Extract the [x, y] coordinate from the center of the cell holding the provided text.  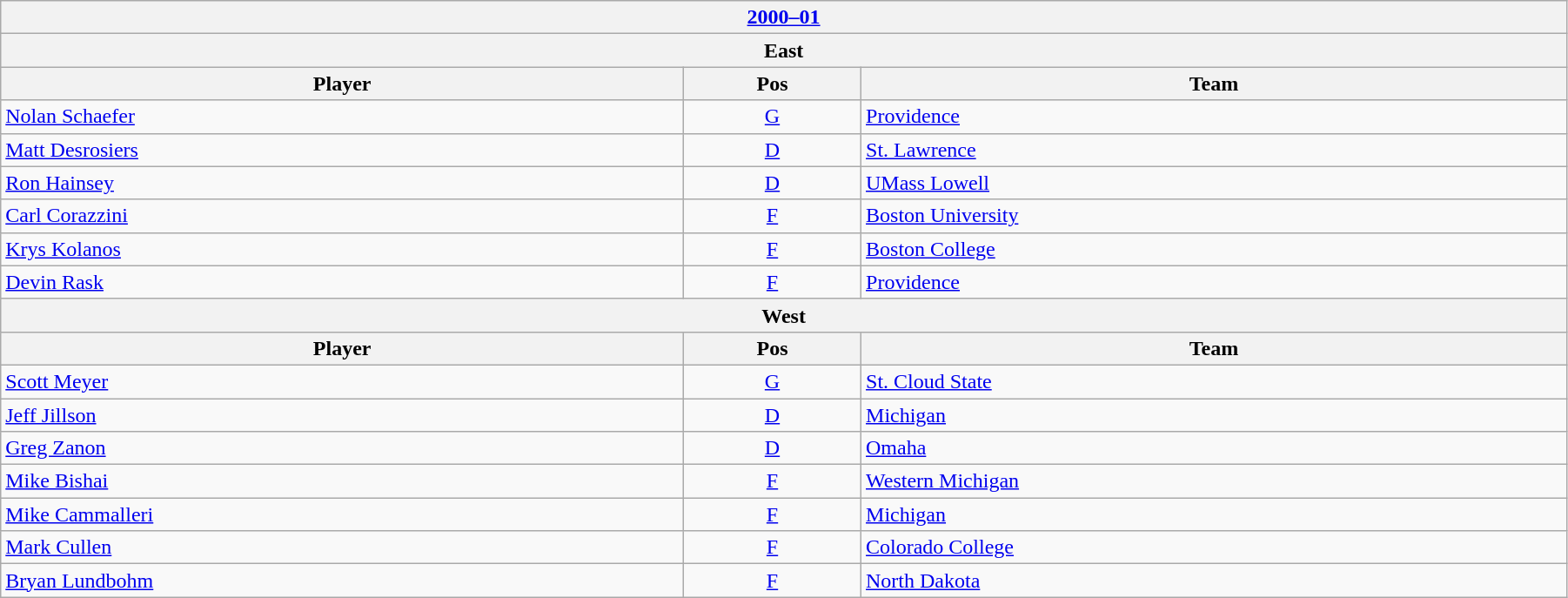
Mark Cullen [343, 548]
Colorado College [1215, 548]
St. Lawrence [1215, 150]
2000–01 [784, 17]
Boston College [1215, 249]
Ron Hainsey [343, 183]
Nolan Schaefer [343, 117]
UMass Lowell [1215, 183]
Boston University [1215, 216]
Krys Kolanos [343, 249]
Matt Desrosiers [343, 150]
Bryan Lundbohm [343, 581]
West [784, 315]
Devin Rask [343, 282]
Greg Zanon [343, 448]
Mike Bishai [343, 481]
Western Michigan [1215, 481]
Carl Corazzini [343, 216]
North Dakota [1215, 581]
East [784, 50]
Scott Meyer [343, 381]
Jeff Jillson [343, 415]
Mike Cammalleri [343, 514]
Omaha [1215, 448]
St. Cloud State [1215, 381]
